For the text-containing cell, return its midpoint in [x, y] coordinate format. 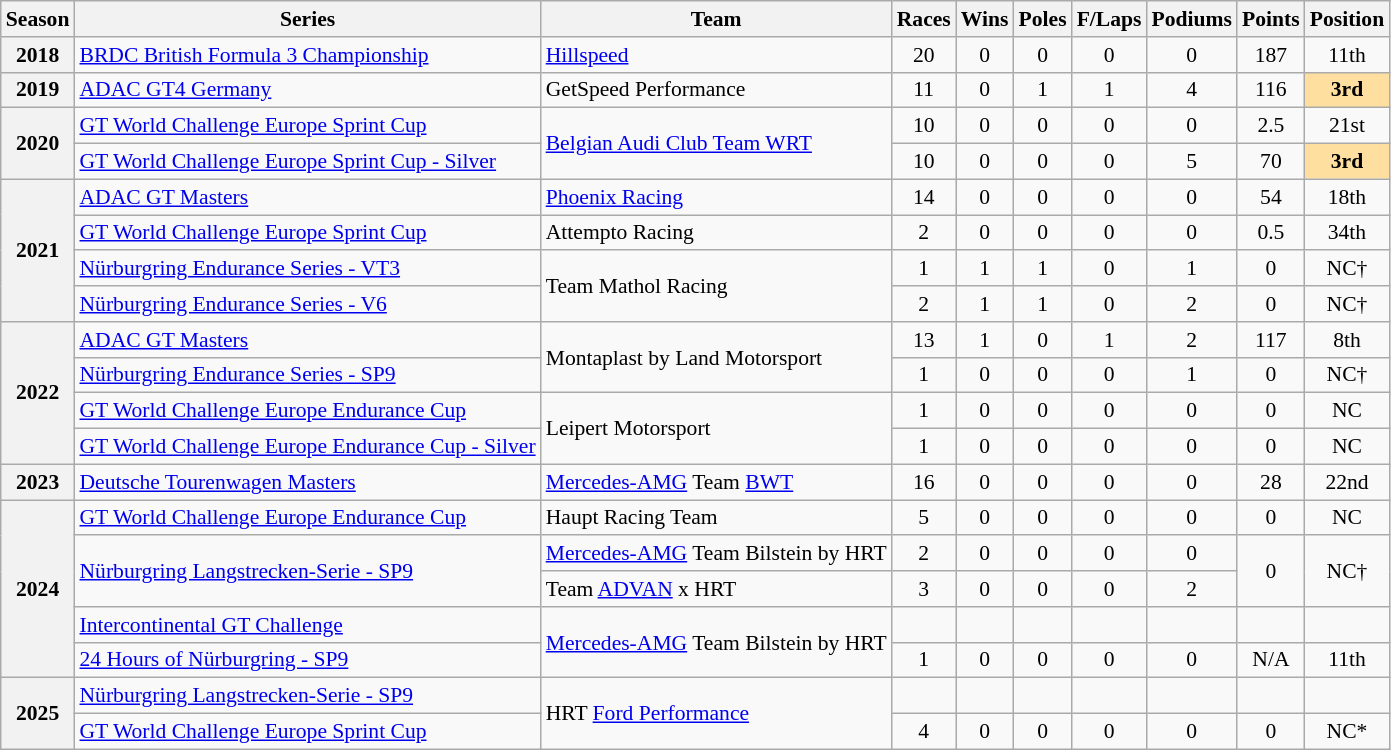
GT World Challenge Europe Sprint Cup - Silver [307, 162]
Team Mathol Racing [716, 286]
Haupt Racing Team [716, 518]
16 [924, 482]
Hillspeed [716, 55]
20 [924, 55]
Montaplast by Land Motorsport [716, 358]
21st [1347, 126]
8th [1347, 340]
Season [38, 19]
18th [1347, 197]
11 [924, 90]
116 [1271, 90]
F/Laps [1110, 19]
Nürburgring Endurance Series - SP9 [307, 375]
ADAC GT4 Germany [307, 90]
Leipert Motorsport [716, 428]
2024 [38, 589]
Nürburgring Endurance Series - V6 [307, 304]
N/A [1271, 660]
Series [307, 19]
GetSpeed Performance [716, 90]
2022 [38, 393]
Team [716, 19]
Mercedes-AMG Team BWT [716, 482]
Nürburgring Endurance Series - VT3 [307, 269]
2025 [38, 714]
14 [924, 197]
Points [1271, 19]
Races [924, 19]
Team ADVAN x HRT [716, 589]
2023 [38, 482]
187 [1271, 55]
Intercontinental GT Challenge [307, 625]
Position [1347, 19]
2.5 [1271, 126]
2019 [38, 90]
NC* [1347, 732]
24 Hours of Nürburgring - SP9 [307, 660]
13 [924, 340]
0.5 [1271, 233]
Poles [1043, 19]
Podiums [1192, 19]
Deutsche Tourenwagen Masters [307, 482]
2018 [38, 55]
Phoenix Racing [716, 197]
GT World Challenge Europe Endurance Cup - Silver [307, 447]
BRDC British Formula 3 Championship [307, 55]
Attempto Racing [716, 233]
54 [1271, 197]
3 [924, 589]
34th [1347, 233]
2021 [38, 250]
2020 [38, 144]
Belgian Audi Club Team WRT [716, 144]
117 [1271, 340]
70 [1271, 162]
Wins [985, 19]
28 [1271, 482]
22nd [1347, 482]
HRT Ford Performance [716, 714]
